Provide the [X, Y] coordinate of the cell's center where the given text is located.  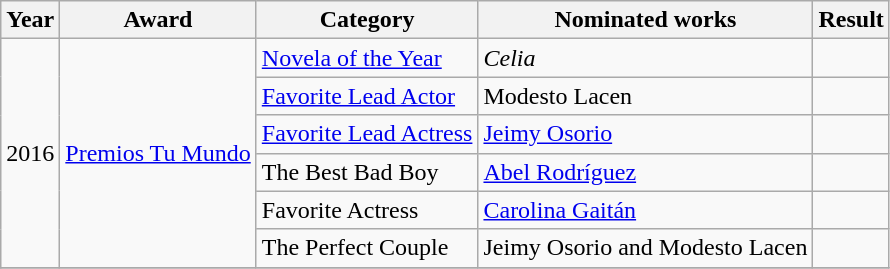
Favorite Actress [367, 210]
Novela of the Year [367, 58]
Carolina Gaitán [646, 210]
Jeimy Osorio [646, 134]
Award [158, 20]
Favorite Lead Actress [367, 134]
Nominated works [646, 20]
Modesto Lacen [646, 96]
The Perfect Couple [367, 248]
Result [851, 20]
2016 [30, 153]
Abel Rodríguez [646, 172]
Jeimy Osorio and Modesto Lacen [646, 248]
Favorite Lead Actor [367, 96]
Category [367, 20]
Celia [646, 58]
Premios Tu Mundo [158, 153]
Year [30, 20]
The Best Bad Boy [367, 172]
